Extract the [X, Y] coordinate from the center of the cell holding the provided text.  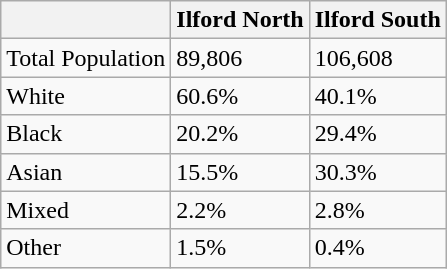
Black [86, 134]
0.4% [378, 248]
20.2% [240, 134]
60.6% [240, 96]
Asian [86, 172]
Mixed [86, 210]
Ilford South [378, 20]
106,608 [378, 58]
1.5% [240, 248]
Other [86, 248]
2.8% [378, 210]
2.2% [240, 210]
40.1% [378, 96]
White [86, 96]
89,806 [240, 58]
Total Population [86, 58]
30.3% [378, 172]
29.4% [378, 134]
Ilford North [240, 20]
15.5% [240, 172]
